Return [X, Y] of the center of cell containing provided text 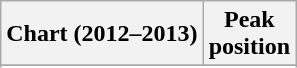
Chart (2012–2013) [102, 34]
Peakposition [249, 34]
